Provide the (x, y) coordinate of the cell's center where the given text is located.  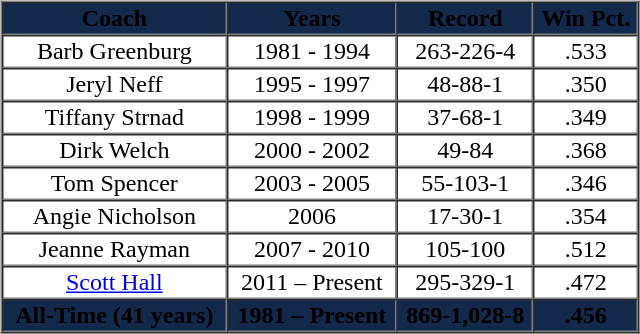
Tom Spencer (114, 184)
All-Time (41 years) (114, 316)
.354 (586, 216)
.350 (586, 84)
263-226-4 (465, 52)
2003 - 2005 (312, 184)
Barb Greenburg (114, 52)
.346 (586, 184)
Scott Hall (114, 282)
.472 (586, 282)
869-1,028-8 (465, 316)
.349 (586, 118)
.456 (586, 316)
105-100 (465, 250)
1995 - 1997 (312, 84)
2006 (312, 216)
Jeanne Rayman (114, 250)
1998 - 1999 (312, 118)
Dirk Welch (114, 150)
1981 – Present (312, 316)
2007 - 2010 (312, 250)
Coach (114, 18)
.533 (586, 52)
295-329-1 (465, 282)
Years (312, 18)
Tiffany Strnad (114, 118)
49-84 (465, 150)
37-68-1 (465, 118)
Win Pct. (586, 18)
55-103-1 (465, 184)
17-30-1 (465, 216)
.512 (586, 250)
48-88-1 (465, 84)
2011 – Present (312, 282)
Angie Nicholson (114, 216)
Record (465, 18)
2000 - 2002 (312, 150)
.368 (586, 150)
1981 - 1994 (312, 52)
Jeryl Neff (114, 84)
